Identify which cell holds the provided text, then report its [x, y] central coordinate. 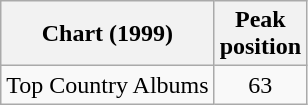
63 [260, 85]
Peakposition [260, 34]
Top Country Albums [108, 85]
Chart (1999) [108, 34]
